Locate the cell with the specified text and output its (x, y) center coordinate. 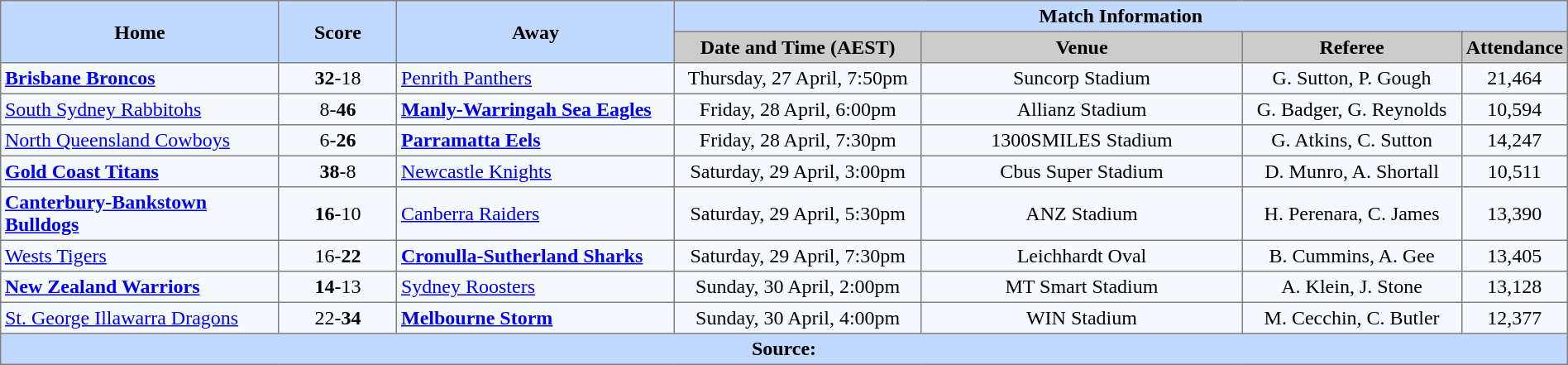
G. Sutton, P. Gough (1352, 79)
13,390 (1514, 214)
Leichhardt Oval (1082, 256)
6-26 (337, 141)
32-18 (337, 79)
Saturday, 29 April, 5:30pm (797, 214)
16-10 (337, 214)
Sydney Roosters (536, 287)
H. Perenara, C. James (1352, 214)
Cronulla-Sutherland Sharks (536, 256)
Allianz Stadium (1082, 109)
Away (536, 31)
St. George Illawarra Dragons (140, 318)
Saturday, 29 April, 3:00pm (797, 171)
Source: (784, 349)
Date and Time (AEST) (797, 47)
13,128 (1514, 287)
Match Information (1121, 17)
Newcastle Knights (536, 171)
Brisbane Broncos (140, 79)
14-13 (337, 287)
Friday, 28 April, 7:30pm (797, 141)
WIN Stadium (1082, 318)
Referee (1352, 47)
ANZ Stadium (1082, 214)
Canterbury-Bankstown Bulldogs (140, 214)
D. Munro, A. Shortall (1352, 171)
16-22 (337, 256)
38-8 (337, 171)
12,377 (1514, 318)
Thursday, 27 April, 7:50pm (797, 79)
21,464 (1514, 79)
G. Badger, G. Reynolds (1352, 109)
1300SMILES Stadium (1082, 141)
Cbus Super Stadium (1082, 171)
Parramatta Eels (536, 141)
Gold Coast Titans (140, 171)
B. Cummins, A. Gee (1352, 256)
Friday, 28 April, 6:00pm (797, 109)
Canberra Raiders (536, 214)
13,405 (1514, 256)
Saturday, 29 April, 7:30pm (797, 256)
Manly-Warringah Sea Eagles (536, 109)
Sunday, 30 April, 4:00pm (797, 318)
Penrith Panthers (536, 79)
M. Cecchin, C. Butler (1352, 318)
14,247 (1514, 141)
South Sydney Rabbitohs (140, 109)
New Zealand Warriors (140, 287)
MT Smart Stadium (1082, 287)
G. Atkins, C. Sutton (1352, 141)
10,511 (1514, 171)
10,594 (1514, 109)
North Queensland Cowboys (140, 141)
Sunday, 30 April, 2:00pm (797, 287)
Home (140, 31)
Suncorp Stadium (1082, 79)
A. Klein, J. Stone (1352, 287)
Wests Tigers (140, 256)
22-34 (337, 318)
Melbourne Storm (536, 318)
8-46 (337, 109)
Venue (1082, 47)
Score (337, 31)
Attendance (1514, 47)
